Provide the [x, y] coordinate of the cell's center where the given text is located.  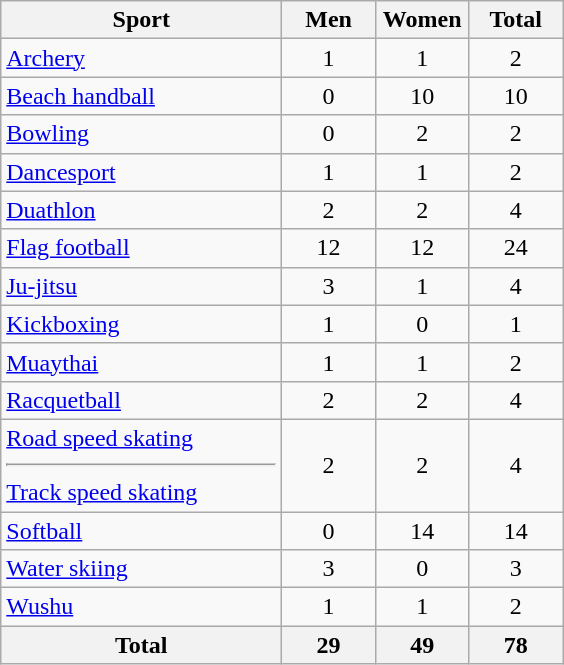
Bowling [142, 134]
Archery [142, 58]
Muaythai [142, 362]
29 [329, 645]
49 [422, 645]
Flag football [142, 248]
Water skiing [142, 569]
Wushu [142, 607]
Racquetball [142, 400]
Sport [142, 20]
24 [516, 248]
Duathlon [142, 210]
Dancesport [142, 172]
Ju-jitsu [142, 286]
Men [329, 20]
Kickboxing [142, 324]
Beach handball [142, 96]
78 [516, 645]
Road speed skatingTrack speed skating [142, 465]
Women [422, 20]
Softball [142, 531]
